For the text-containing cell, return its midpoint in [x, y] coordinate format. 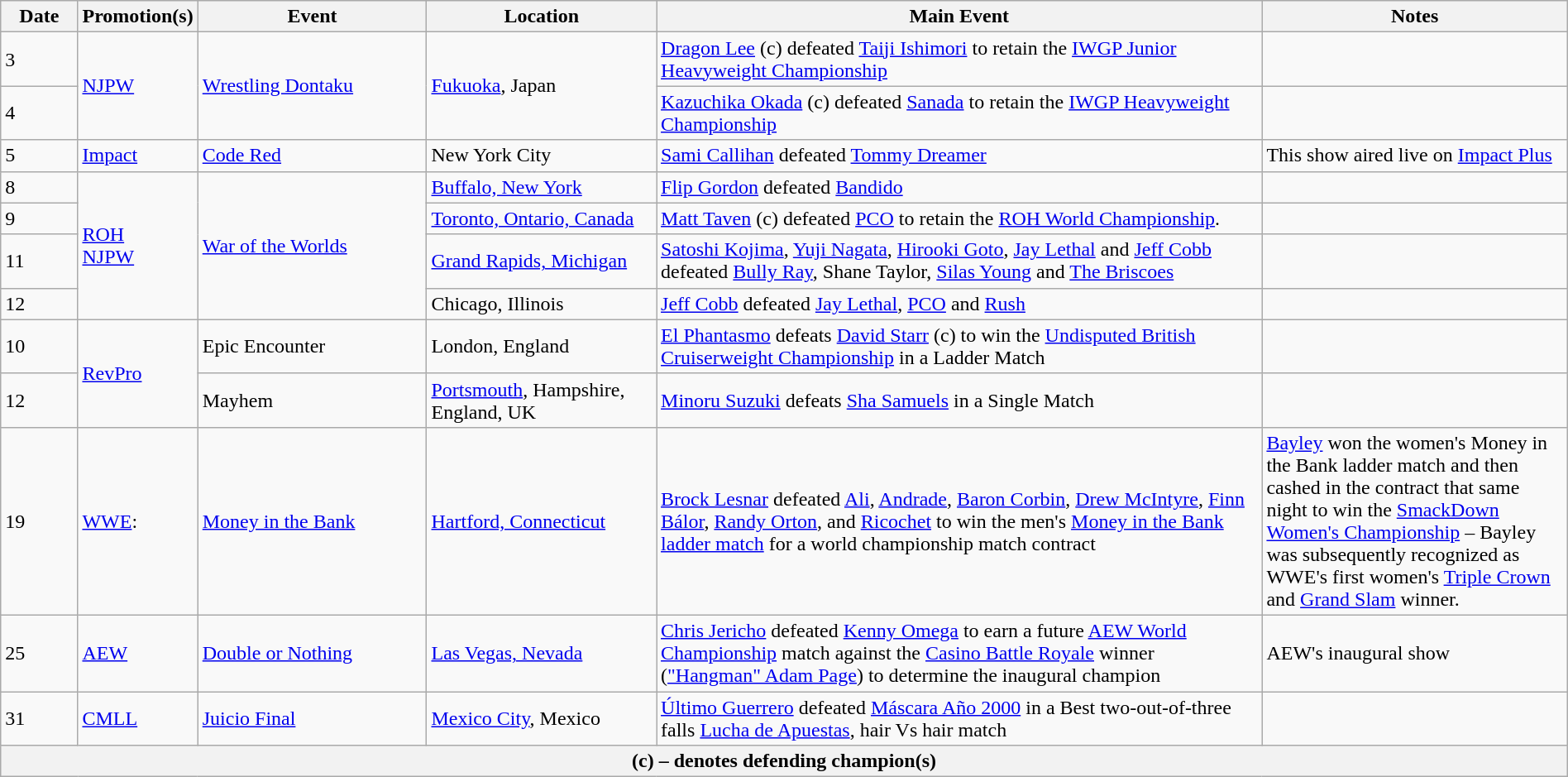
Fukuoka, Japan [542, 86]
El Phantasmo defeats David Starr (c) to win the Undisputed British Cruiserweight Championship in a Ladder Match [959, 346]
Code Red [313, 156]
Juicio Final [313, 718]
Portsmouth, Hampshire, England, UK [542, 400]
Sami Callihan defeated Tommy Dreamer [959, 156]
AEW [137, 653]
ROH NJPW [137, 245]
NJPW [137, 86]
19 [40, 521]
Money in the Bank [313, 521]
Kazuchika Okada (c) defeated Sanada to retain the IWGP Heavyweight Championship [959, 113]
Toronto, Ontario, Canada [542, 218]
(c) – denotes defending champion(s) [784, 761]
Notes [1414, 17]
Minoru Suzuki defeats Sha Samuels in a Single Match [959, 400]
Dragon Lee (c) defeated Taiji Ishimori to retain the IWGP Junior Heavyweight Championship [959, 60]
8 [40, 187]
Chicago, Illinois [542, 304]
Las Vegas, Nevada [542, 653]
Promotion(s) [137, 17]
3 [40, 60]
AEW's inaugural show [1414, 653]
Event [313, 17]
Flip Gordon defeated Bandido [959, 187]
Date [40, 17]
Satoshi Kojima, Yuji Nagata, Hirooki Goto, Jay Lethal and Jeff Cobb defeated Bully Ray, Shane Taylor, Silas Young and The Briscoes [959, 261]
Matt Taven (c) defeated PCO to retain the ROH World Championship. [959, 218]
4 [40, 113]
Wrestling Dontaku [313, 86]
5 [40, 156]
Impact [137, 156]
Location [542, 17]
WWE: [137, 521]
11 [40, 261]
Mexico City, Mexico [542, 718]
Mayhem [313, 400]
Epic Encounter [313, 346]
25 [40, 653]
Jeff Cobb defeated Jay Lethal, PCO and Rush [959, 304]
CMLL [137, 718]
This show aired live on Impact Plus [1414, 156]
RevPro [137, 373]
Main Event [959, 17]
Grand Rapids, Michigan [542, 261]
London, England [542, 346]
Hartford, Connecticut [542, 521]
New York City [542, 156]
9 [40, 218]
31 [40, 718]
War of the Worlds [313, 245]
Buffalo, New York [542, 187]
10 [40, 346]
Double or Nothing [313, 653]
Último Guerrero defeated Máscara Año 2000 in a Best two-out-of-three falls Lucha de Apuestas, hair Vs hair match [959, 718]
